Extract the (x, y) coordinate from the center of the cell holding the provided text.  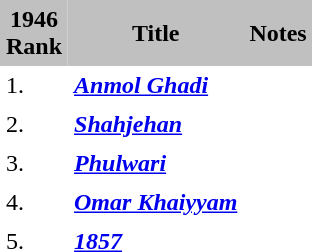
3. (34, 164)
Anmol Ghadi (156, 86)
4. (34, 202)
Title (156, 33)
1946Rank (34, 33)
Phulwari (156, 164)
Omar Khaiyyam (156, 202)
2. (34, 124)
1. (34, 86)
Shahjehan (156, 124)
Notes (278, 33)
